Search for the cell housing the specified text and yield its [X, Y] center coordinate. 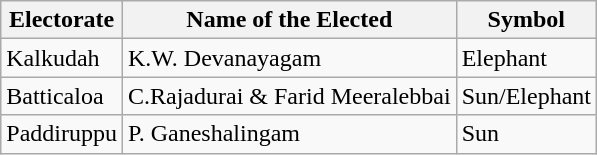
K.W. Devanayagam [289, 58]
Batticaloa [62, 96]
Name of the Elected [289, 20]
P. Ganeshalingam [289, 134]
C.Rajadurai & Farid Meeralebbai [289, 96]
Paddiruppu [62, 134]
Sun/Elephant [526, 96]
Kalkudah [62, 58]
Sun [526, 134]
Electorate [62, 20]
Elephant [526, 58]
Symbol [526, 20]
